Capture the cell that displays the provided text and extract its [X, Y] central coordinate. 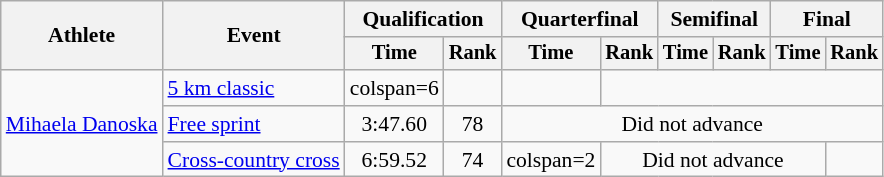
Athlete [82, 36]
Semifinal [714, 19]
Final [827, 19]
colspan=6 [394, 88]
78 [473, 124]
Mihaela Danoska [82, 124]
5 km classic [254, 88]
3:47.60 [394, 124]
Event [254, 36]
Quarterfinal [580, 19]
Did not advance [692, 124]
Free sprint [254, 124]
Qualification [424, 19]
